Find where the given text appears and provide that cell's center as (x, y) coordinate. 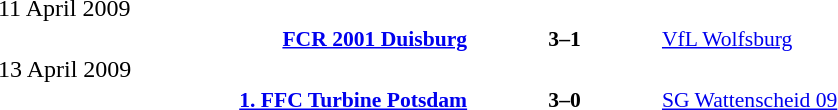
3–1 (564, 38)
